Detect which cell encompasses the target text, then output its [X, Y] center coordinate. 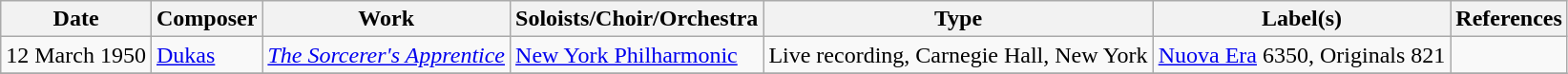
Type [958, 19]
Nuova Era 6350, Originals 821 [1302, 55]
Composer [206, 19]
Work [387, 19]
References [1510, 19]
Date [76, 19]
The Sorcerer's Apprentice [387, 55]
Soloists/Choir/Orchestra [638, 19]
Dukas [206, 55]
Label(s) [1302, 19]
New York Philharmonic [638, 55]
12 March 1950 [76, 55]
Live recording, Carnegie Hall, New York [958, 55]
